Capture the cell that displays the provided text and extract its [x, y] central coordinate. 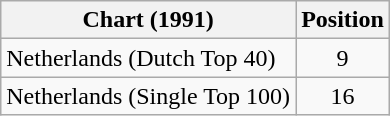
Netherlands (Single Top 100) [148, 96]
Chart (1991) [148, 20]
Position [343, 20]
Netherlands (Dutch Top 40) [148, 58]
16 [343, 96]
9 [343, 58]
